Detect which cell encompasses the target text, then output its [x, y] center coordinate. 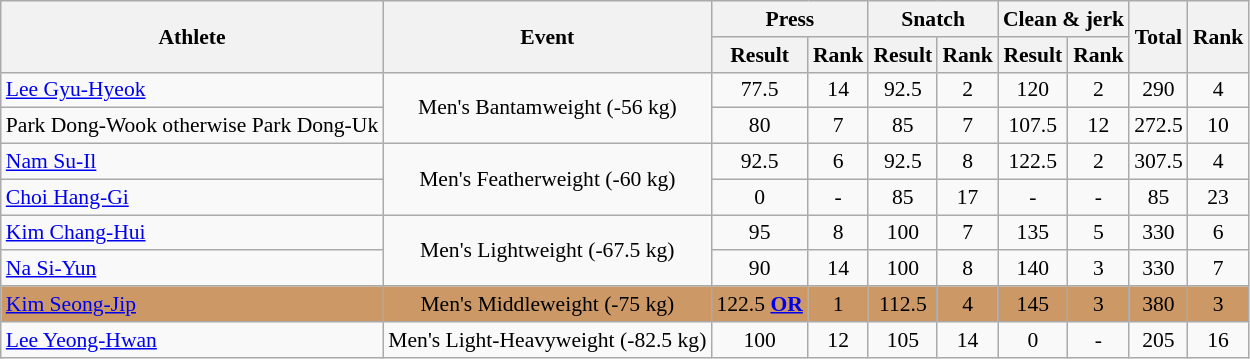
Nam Su-Il [192, 162]
Men's Middleweight (-75 kg) [547, 304]
107.5 [1033, 126]
77.5 [759, 90]
Total [1158, 36]
120 [1033, 90]
122.5 [1033, 162]
290 [1158, 90]
Lee Gyu-Hyeok [192, 90]
112.5 [902, 304]
1 [838, 304]
Press [790, 19]
140 [1033, 269]
17 [968, 197]
Snatch [932, 19]
Men's Bantamweight (-56 kg) [547, 108]
Kim Chang-Hui [192, 233]
Na Si-Yun [192, 269]
Event [547, 36]
105 [902, 340]
Athlete [192, 36]
23 [1218, 197]
90 [759, 269]
Park Dong-Wook otherwise Park Dong-Uk [192, 126]
95 [759, 233]
272.5 [1158, 126]
Kim Seong-Jip [192, 304]
Lee Yeong-Hwan [192, 340]
135 [1033, 233]
205 [1158, 340]
Choi Hang-Gi [192, 197]
380 [1158, 304]
Clean & jerk [1064, 19]
Men's Lightweight (-67.5 kg) [547, 250]
145 [1033, 304]
16 [1218, 340]
80 [759, 126]
307.5 [1158, 162]
5 [1098, 233]
Men's Featherweight (-60 kg) [547, 180]
Men's Light-Heavyweight (-82.5 kg) [547, 340]
10 [1218, 126]
122.5 OR [759, 304]
